Find where the given text appears and provide that cell's center as (X, Y) coordinate. 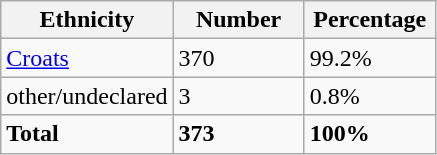
Number (238, 20)
Ethnicity (87, 20)
Percentage (370, 20)
other/undeclared (87, 96)
100% (370, 134)
0.8% (370, 96)
370 (238, 58)
99.2% (370, 58)
373 (238, 134)
Croats (87, 58)
3 (238, 96)
Total (87, 134)
